Provide the [x, y] coordinate of the cell's center where the given text is located.  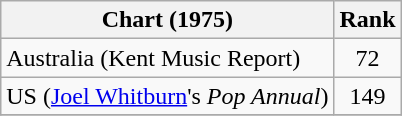
72 [368, 58]
Rank [368, 20]
Chart (1975) [168, 20]
149 [368, 96]
US (Joel Whitburn's Pop Annual) [168, 96]
Australia (Kent Music Report) [168, 58]
